Extract the [x, y] coordinate from the center of the cell holding the provided text.  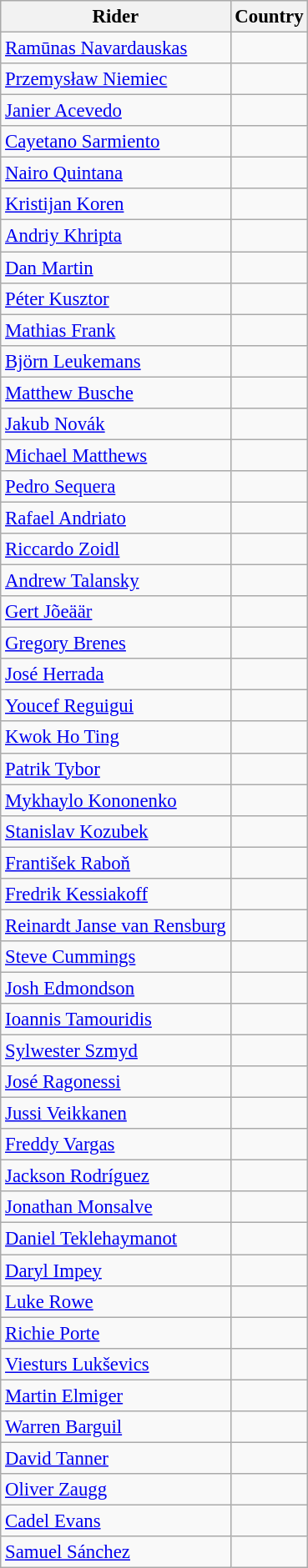
Samuel Sánchez [115, 1552]
Nairo Quintana [115, 173]
Przemysław Niemiec [115, 79]
Jackson Rodríguez [115, 1176]
Jakub Novák [115, 424]
Daryl Impey [115, 1270]
Freddy Vargas [115, 1145]
Viesturs Lukševics [115, 1364]
Stanislav Kozubek [115, 831]
Reinardt Janse van Rensburg [115, 925]
Ioannis Tamouridis [115, 1019]
Pedro Sequera [115, 487]
Daniel Teklehaymanot [115, 1239]
Gert Jõeäär [115, 612]
Warren Barguil [115, 1427]
Kwok Ho Ting [115, 738]
Jonathan Monsalve [115, 1208]
Riccardo Zoidl [115, 549]
Ramūnas Navardauskas [115, 48]
José Herrada [115, 674]
Luke Rowe [115, 1301]
Patrik Tybor [115, 769]
Andriy Khripta [115, 236]
David Tanner [115, 1458]
Josh Edmondson [115, 988]
Sylwester Szmyd [115, 1051]
Jussi Veikkanen [115, 1114]
Mykhaylo Kononenko [115, 800]
Dan Martin [115, 268]
Martin Elmiger [115, 1395]
Janier Acevedo [115, 111]
Matthew Busche [115, 393]
Björn Leukemans [115, 361]
Kristijan Koren [115, 204]
Rafael Andriato [115, 518]
Cayetano Sarmiento [115, 142]
Fredrik Kessiakoff [115, 894]
Cadel Evans [115, 1520]
José Ragonessi [115, 1082]
Richie Porte [115, 1333]
Gregory Brenes [115, 644]
Steve Cummings [115, 957]
Country [269, 17]
Mathias Frank [115, 330]
Youcef Reguigui [115, 706]
Péter Kusztor [115, 298]
František Raboň [115, 863]
Michael Matthews [115, 455]
Andrew Talansky [115, 581]
Rider [115, 17]
Oliver Zaugg [115, 1490]
